For the text-containing cell, return its midpoint in [X, Y] coordinate format. 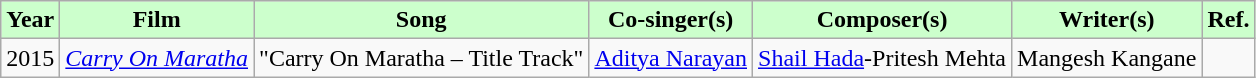
Carry On Maratha [157, 58]
Year [30, 20]
Ref. [1228, 20]
Film [157, 20]
2015 [30, 58]
Writer(s) [1107, 20]
Co-singer(s) [671, 20]
Song [422, 20]
Mangesh Kangane [1107, 58]
Aditya Narayan [671, 58]
"Carry On Maratha – Title Track" [422, 58]
Shail Hada-Pritesh Mehta [882, 58]
Composer(s) [882, 20]
